Detect which cell encompasses the target text, then output its (X, Y) center coordinate. 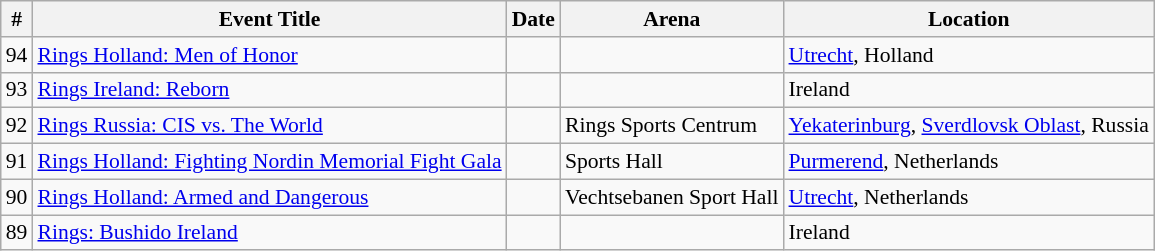
90 (17, 197)
Sports Hall (672, 162)
Rings Holland: Armed and Dangerous (269, 197)
Utrecht, Netherlands (969, 197)
Rings Holland: Men of Honor (269, 55)
Location (969, 19)
Rings Holland: Fighting Nordin Memorial Fight Gala (269, 162)
Event Title (269, 19)
Purmerend, Netherlands (969, 162)
89 (17, 233)
Yekaterinburg, Sverdlovsk Oblast, Russia (969, 126)
Rings Russia: CIS vs. The World (269, 126)
93 (17, 90)
Arena (672, 19)
Rings: Bushido Ireland (269, 233)
Rings Ireland: Reborn (269, 90)
92 (17, 126)
Vechtsebanen Sport Hall (672, 197)
# (17, 19)
94 (17, 55)
Date (534, 19)
91 (17, 162)
Utrecht, Holland (969, 55)
Rings Sports Centrum (672, 126)
